Return the (x, y) coordinate for the center point of the cell that contains the specified text.  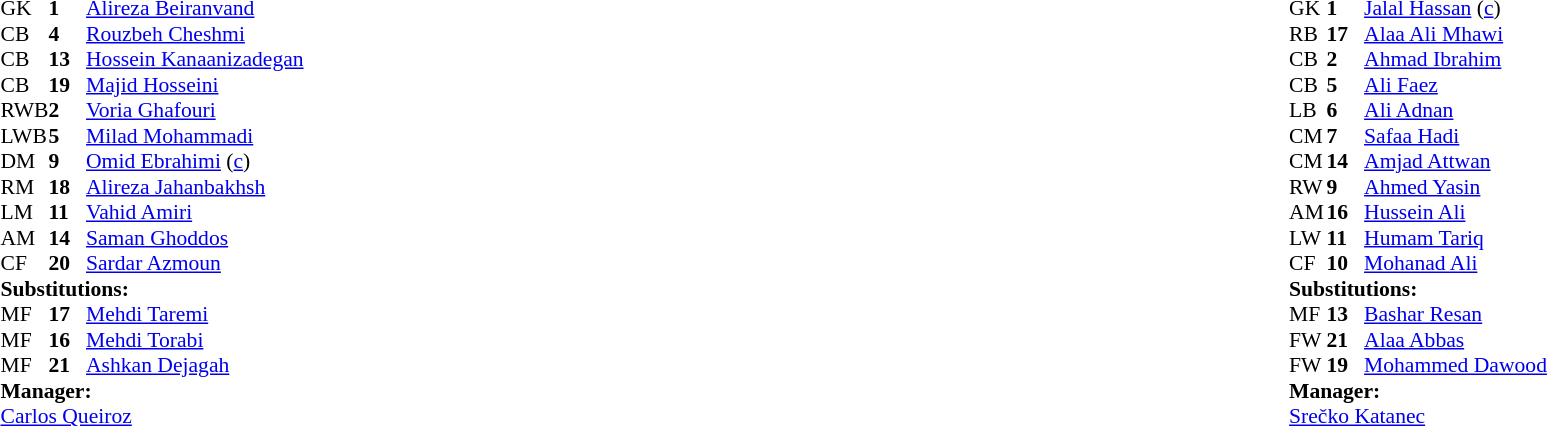
Ali Faez (1456, 85)
Alireza Jahanbakhsh (195, 187)
RW (1308, 187)
18 (67, 187)
Alaa Abbas (1456, 340)
7 (1346, 136)
Hossein Kanaanizadegan (195, 59)
Humam Tariq (1456, 238)
Saman Ghoddos (195, 238)
LM (24, 213)
Bashar Resan (1456, 315)
Mehdi Taremi (195, 315)
LW (1308, 238)
20 (67, 263)
Ashkan Dejagah (195, 365)
Omid Ebrahimi (c) (195, 161)
4 (67, 34)
6 (1346, 111)
Vahid Amiri (195, 213)
Alaa Ali Mhawi (1456, 34)
DM (24, 161)
Voria Ghafouri (195, 111)
Ali Adnan (1456, 111)
LB (1308, 111)
10 (1346, 263)
Hussein Ali (1456, 213)
Ahmad Ibrahim (1456, 59)
RB (1308, 34)
LWB (24, 136)
Mohammed Dawood (1456, 365)
RM (24, 187)
Ahmed Yasin (1456, 187)
RWB (24, 111)
Sardar Azmoun (195, 263)
Rouzbeh Cheshmi (195, 34)
Mehdi Torabi (195, 340)
Majid Hosseini (195, 85)
Safaa Hadi (1456, 136)
Mohanad Ali (1456, 263)
Amjad Attwan (1456, 161)
Milad Mohammadi (195, 136)
